Provide the (x, y) coordinate of the cell's center where the given text is located.  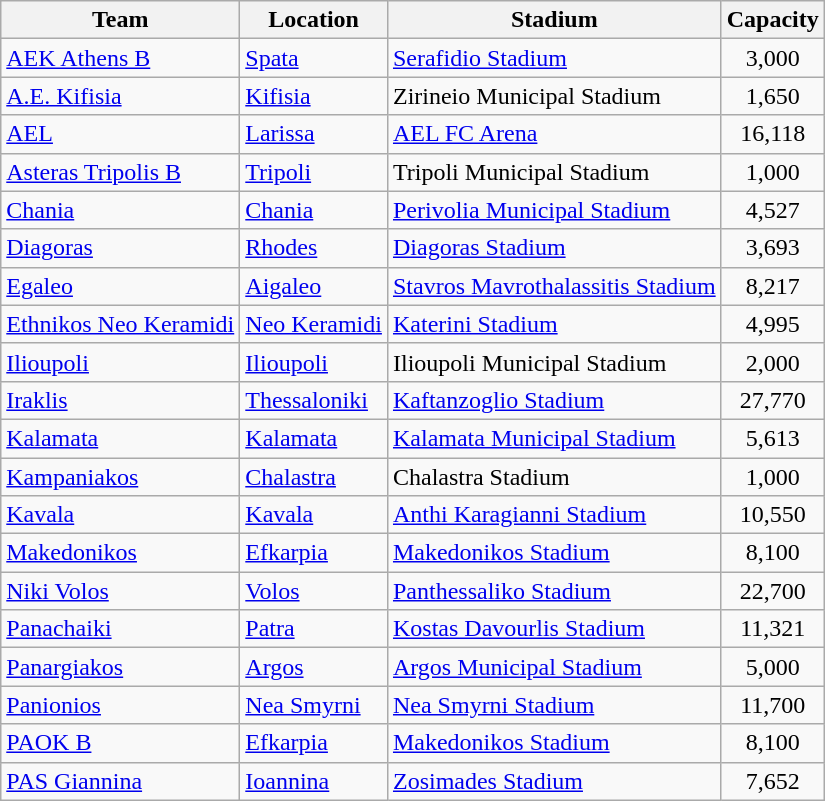
Larissa (314, 134)
Niki Volos (120, 591)
Serafidio Stadium (554, 58)
Argos (314, 667)
Chalastra Stadium (554, 477)
22,700 (772, 591)
AEL FC Arena (554, 134)
Panachaiki (120, 629)
4,995 (772, 324)
2,000 (772, 362)
Ilioupoli Municipal Stadium (554, 362)
Zosimades Stadium (554, 781)
Kostas Davourlis Stadium (554, 629)
5,000 (772, 667)
Kaftanzoglio Stadium (554, 400)
Zirineio Municipal Stadium (554, 96)
Perivolia Municipal Stadium (554, 210)
Stavros Mavrothalassitis Stadium (554, 286)
3,693 (772, 248)
Diagoras (120, 248)
10,550 (772, 515)
Anthi Karagianni Stadium (554, 515)
AEL (120, 134)
Kifisia (314, 96)
Aigaleo (314, 286)
PAS Giannina (120, 781)
5,613 (772, 438)
Patra (314, 629)
Nea Smyrni (314, 705)
4,527 (772, 210)
Panthessaliko Stadium (554, 591)
Capacity (772, 20)
Volos (314, 591)
Spata (314, 58)
Kampaniakos (120, 477)
Nea Smyrni Stadium (554, 705)
AEK Athens Β (120, 58)
Panionios (120, 705)
Asteras Tripolis B (120, 172)
Egaleo (120, 286)
Argos Municipal Stadium (554, 667)
1,650 (772, 96)
Location (314, 20)
Thessaloniki (314, 400)
A.E. Kifisia (120, 96)
Tripoli Municipal Stadium (554, 172)
3,000 (772, 58)
16,118 (772, 134)
Tripoli (314, 172)
Ethnikos Neo Keramidi (120, 324)
Panargiakos (120, 667)
Makedonikos (120, 553)
Kalamata Municipal Stadium (554, 438)
Rhodes (314, 248)
Iraklis (120, 400)
Chalastra (314, 477)
11,321 (772, 629)
7,652 (772, 781)
PAOK B (120, 743)
Neo Keramidi (314, 324)
Katerini Stadium (554, 324)
Ioannina (314, 781)
Diagoras Stadium (554, 248)
8,217 (772, 286)
Stadium (554, 20)
27,770 (772, 400)
Team (120, 20)
11,700 (772, 705)
